From the cell containing the given text, extract its center point as [X, Y] coordinate. 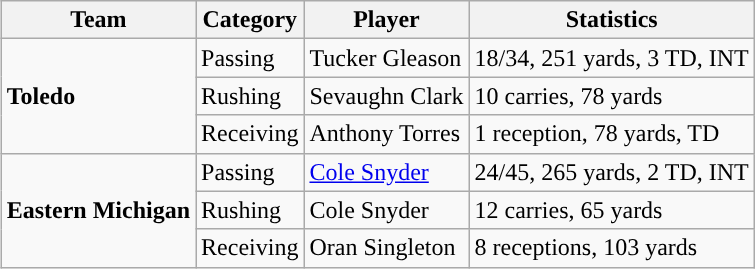
18/34, 251 yards, 3 TD, INT [612, 58]
1 reception, 78 yards, TD [612, 134]
8 receptions, 103 yards [612, 248]
10 carries, 78 yards [612, 96]
Eastern Michigan [98, 210]
Category [250, 20]
Tucker Gleason [386, 58]
Oran Singleton [386, 248]
Anthony Torres [386, 134]
24/45, 265 yards, 2 TD, INT [612, 172]
Player [386, 20]
Sevaughn Clark [386, 96]
Toledo [98, 96]
Statistics [612, 20]
12 carries, 65 yards [612, 210]
Team [98, 20]
